Extract the (x, y) coordinate from the center of the cell holding the provided text.  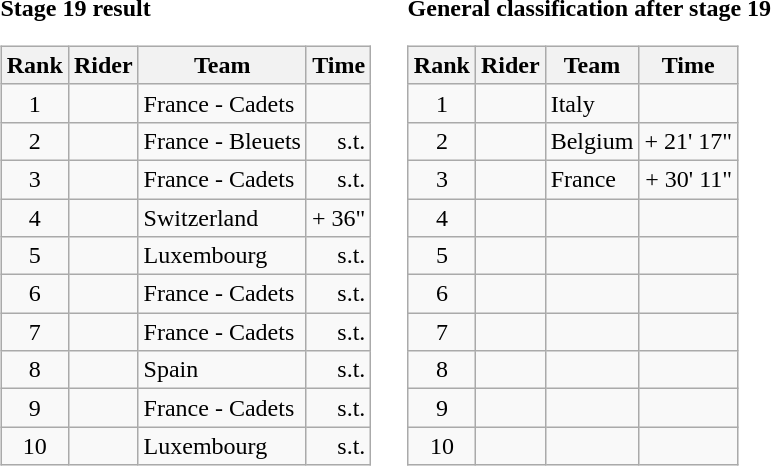
France - Bleuets (222, 141)
Switzerland (222, 217)
+ 36" (338, 217)
Italy (592, 103)
+ 30' 11" (688, 179)
France (592, 179)
Belgium (592, 141)
Spain (222, 370)
+ 21' 17" (688, 141)
